Return the [X, Y] coordinate for the center point of the cell that contains the specified text.  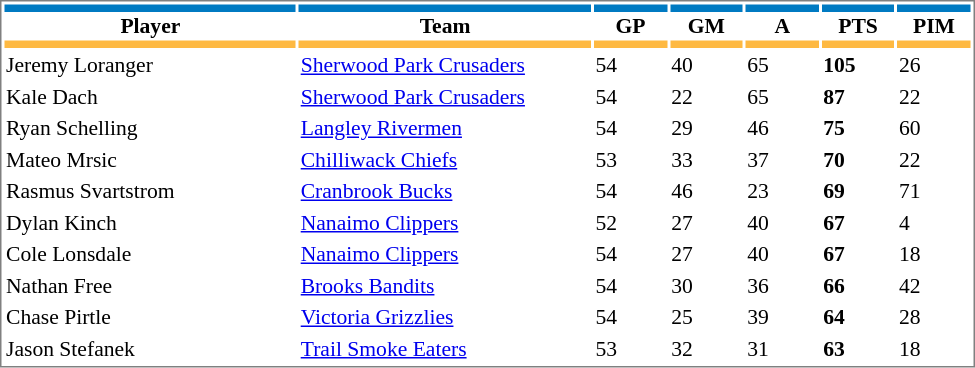
PIM [934, 26]
33 [706, 160]
23 [782, 191]
66 [858, 286]
Jeremy Loranger [150, 65]
25 [706, 317]
Kale Dach [150, 96]
Dylan Kinch [150, 222]
70 [858, 160]
GP [630, 26]
36 [782, 286]
87 [858, 96]
Jason Stefanek [150, 348]
Team [445, 26]
29 [706, 128]
Trail Smoke Eaters [445, 348]
26 [934, 65]
Chilliwack Chiefs [445, 160]
A [782, 26]
63 [858, 348]
69 [858, 191]
31 [782, 348]
Player [150, 26]
42 [934, 286]
Ryan Schelling [150, 128]
75 [858, 128]
105 [858, 65]
64 [858, 317]
Cranbrook Bucks [445, 191]
PTS [858, 26]
Rasmus Svartstrom [150, 191]
Chase Pirtle [150, 317]
Victoria Grizzlies [445, 317]
4 [934, 222]
71 [934, 191]
Nathan Free [150, 286]
39 [782, 317]
60 [934, 128]
37 [782, 160]
32 [706, 348]
30 [706, 286]
Brooks Bandits [445, 286]
Langley Rivermen [445, 128]
Cole Lonsdale [150, 254]
28 [934, 317]
GM [706, 26]
52 [630, 222]
Mateo Mrsic [150, 160]
